Find where the given text appears and provide that cell's center as [X, Y] coordinate. 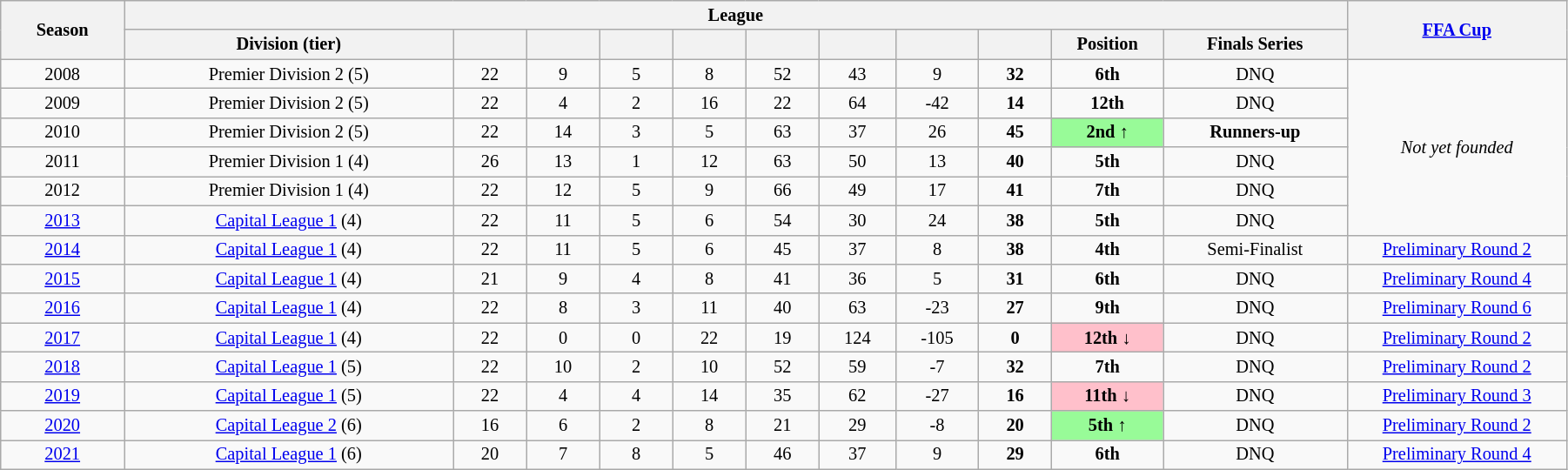
2012 [63, 191]
Capital League 1 (6) [289, 454]
-7 [936, 366]
2019 [63, 396]
2009 [63, 103]
Preliminary Round 6 [1457, 308]
2017 [63, 338]
Finals Series [1255, 44]
Runners-up [1255, 132]
43 [857, 74]
Preliminary Round 3 [1457, 396]
FFA Cup [1457, 30]
2021 [63, 454]
Position [1108, 44]
Semi-Finalist [1255, 250]
-27 [936, 396]
League [736, 15]
-8 [936, 426]
5th ↑ [1108, 426]
50 [857, 162]
64 [857, 103]
54 [782, 220]
66 [782, 191]
2013 [63, 220]
2020 [63, 426]
2011 [63, 162]
46 [782, 454]
2015 [63, 279]
35 [782, 396]
49 [857, 191]
2nd ↑ [1108, 132]
27 [1015, 308]
31 [1015, 279]
30 [857, 220]
Capital League 2 (6) [289, 426]
9th [1108, 308]
Not yet founded [1457, 147]
1 [636, 162]
12th [1108, 103]
2016 [63, 308]
124 [857, 338]
4th [1108, 250]
17 [936, 191]
12th ↓ [1108, 338]
24 [936, 220]
-42 [936, 103]
19 [782, 338]
-23 [936, 308]
Division (tier) [289, 44]
2018 [63, 366]
36 [857, 279]
2008 [63, 74]
7 [563, 454]
62 [857, 396]
11th ↓ [1108, 396]
2010 [63, 132]
59 [857, 366]
-105 [936, 338]
2014 [63, 250]
Season [63, 30]
